Scan for the cell matching the given text and deliver its [X, Y] coordinate at center. 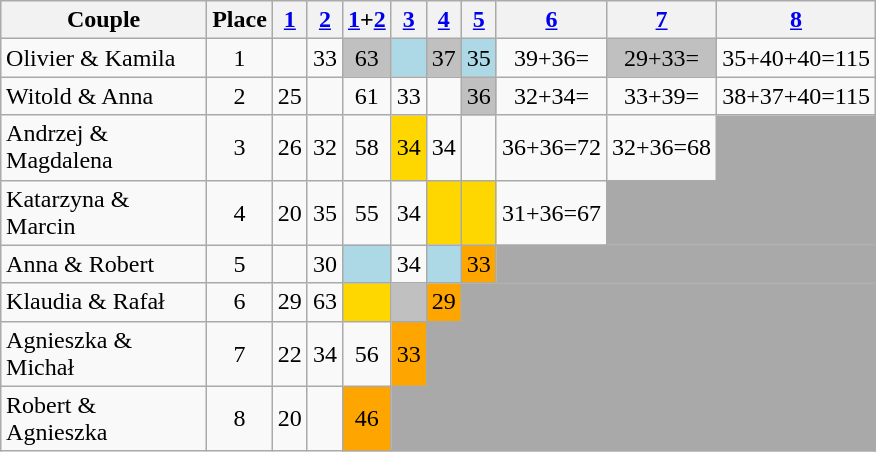
26 [290, 148]
32+36=68 [662, 148]
36+36=72 [551, 148]
Olivier & Kamila [104, 58]
Robert & Agnieszka [104, 418]
32+34= [551, 96]
1+2 [366, 20]
35+40+40=115 [796, 58]
33+39= [662, 96]
Katarzyna & Marcin [104, 212]
38+37+40=115 [796, 96]
29+33= [662, 58]
Place [240, 20]
46 [366, 418]
25 [290, 96]
22 [290, 354]
30 [324, 264]
Couple [104, 20]
Andrzej & Magdalena [104, 148]
Klaudia & Rafał [104, 302]
58 [366, 148]
55 [366, 212]
37 [444, 58]
39+36= [551, 58]
56 [366, 354]
36 [478, 96]
Anna & Robert [104, 264]
32 [324, 148]
31+36=67 [551, 212]
61 [366, 96]
Agnieszka & Michał [104, 354]
Witold & Anna [104, 96]
